Output the (x, y) coordinate of the center of the cell containing the given text.  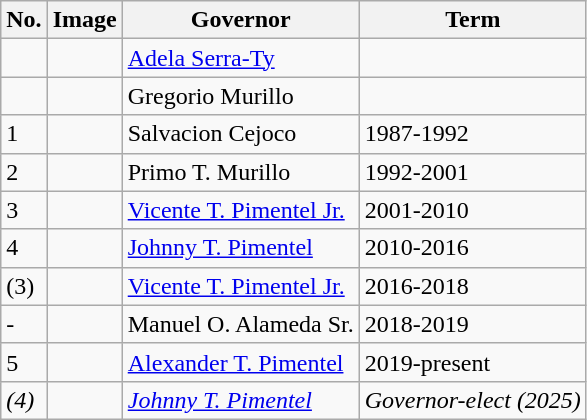
Primo T. Murillo (240, 172)
Image (84, 20)
2016-2018 (472, 286)
No. (24, 20)
Governor-elect (2025) (472, 400)
2010-2016 (472, 248)
Adela Serra-Ty (240, 58)
Term (472, 20)
2 (24, 172)
2019-present (472, 362)
2018-2019 (472, 324)
Governor (240, 20)
Salvacion Cejoco (240, 134)
(3) (24, 286)
(4) (24, 400)
Alexander T. Pimentel (240, 362)
Manuel O. Alameda Sr. (240, 324)
3 (24, 210)
1992-2001 (472, 172)
4 (24, 248)
Gregorio Murillo (240, 96)
- (24, 324)
2001-2010 (472, 210)
1987-1992 (472, 134)
5 (24, 362)
1 (24, 134)
